Determine the [X, Y] coordinate at the center of the cell enclosing the given text.  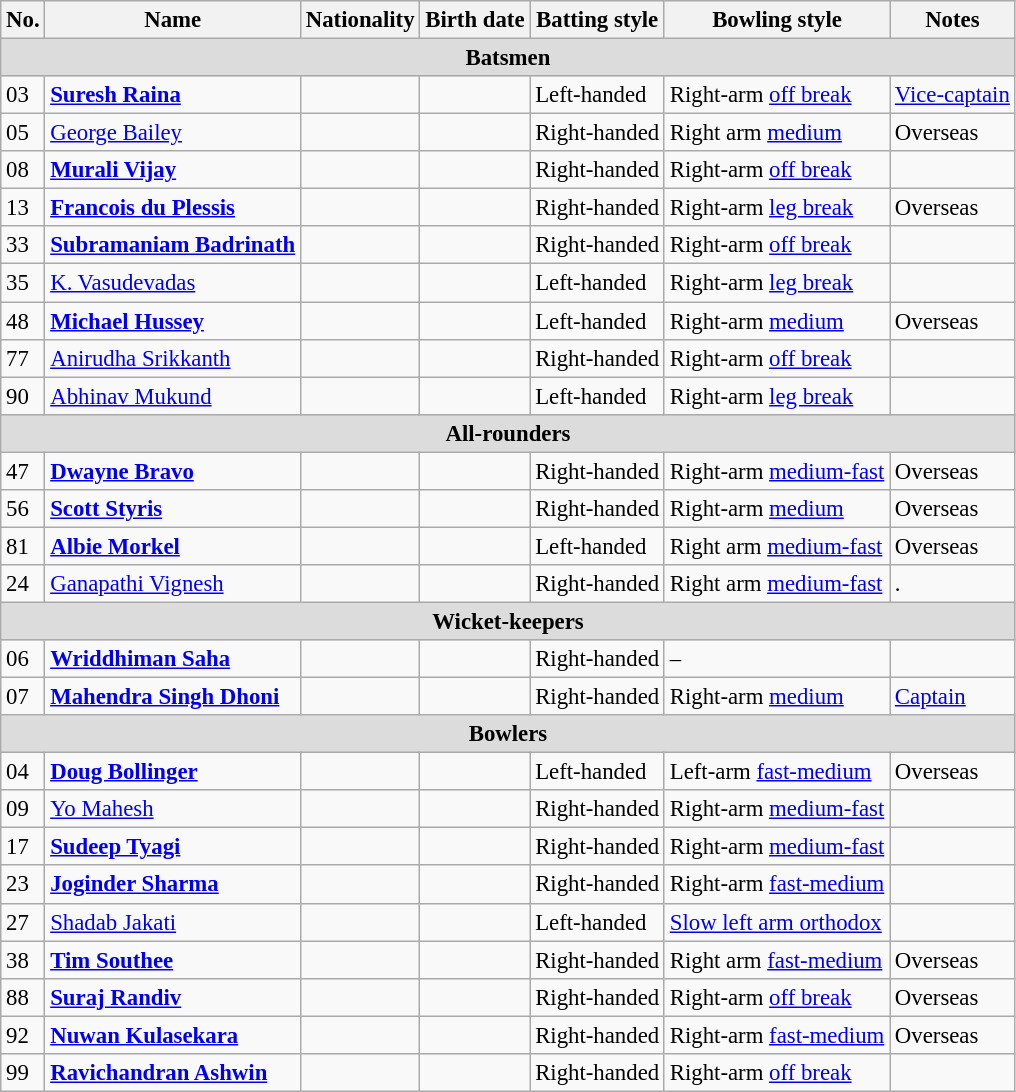
04 [23, 772]
All-rounders [508, 433]
Notes [953, 20]
Ganapathi Vignesh [173, 584]
09 [23, 809]
Shadab Jakati [173, 922]
Right arm fast-medium [776, 960]
92 [23, 1035]
47 [23, 471]
Tim Southee [173, 960]
Anirudha Srikkanth [173, 358]
Batting style [598, 20]
Ravichandran Ashwin [173, 1073]
Abhinav Mukund [173, 396]
Michael Hussey [173, 321]
38 [23, 960]
77 [23, 358]
Wriddhiman Saha [173, 659]
Mahendra Singh Dhoni [173, 697]
Name [173, 20]
81 [23, 546]
Suraj Randiv [173, 997]
Wicket-keepers [508, 621]
Murali Vijay [173, 170]
Sudeep Tyagi [173, 847]
Nationality [360, 20]
Albie Morkel [173, 546]
23 [23, 885]
13 [23, 208]
Yo Mahesh [173, 809]
88 [23, 997]
Francois du Plessis [173, 208]
Vice-captain [953, 95]
05 [23, 133]
– [776, 659]
33 [23, 245]
56 [23, 509]
Batsmen [508, 58]
07 [23, 697]
Birth date [475, 20]
24 [23, 584]
27 [23, 922]
Subramaniam Badrinath [173, 245]
Bowling style [776, 20]
George Bailey [173, 133]
90 [23, 396]
Doug Bollinger [173, 772]
Slow left arm orthodox [776, 922]
Joginder Sharma [173, 885]
Right arm medium [776, 133]
08 [23, 170]
Captain [953, 697]
35 [23, 283]
Left-arm fast-medium [776, 772]
K. Vasudevadas [173, 283]
17 [23, 847]
Suresh Raina [173, 95]
06 [23, 659]
Bowlers [508, 734]
Scott Styris [173, 509]
. [953, 584]
Nuwan Kulasekara [173, 1035]
Dwayne Bravo [173, 471]
48 [23, 321]
03 [23, 95]
99 [23, 1073]
No. [23, 20]
